Pinpoint the cell where the given text exists, returning its (x, y) midpoint coordinate. 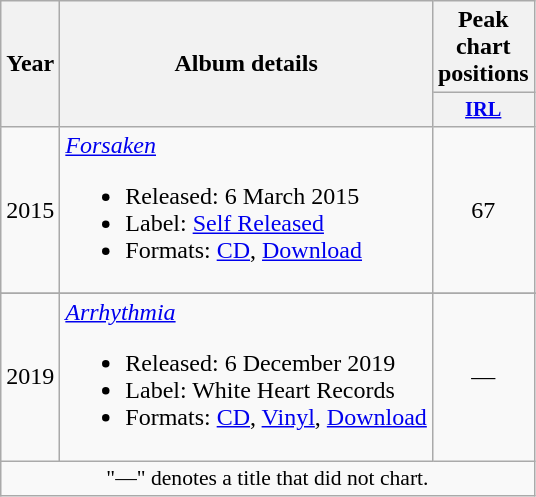
Peak chart positions (483, 47)
Year (30, 64)
2015 (30, 210)
"—" denotes a title that did not chart. (268, 479)
ForsakenReleased: 6 March 2015Label: Self ReleasedFormats: CD, Download (246, 210)
67 (483, 210)
2019 (30, 378)
Album details (246, 64)
ArrhythmiaReleased: 6 December 2019Label: White Heart RecordsFormats: CD, Vinyl, Download (246, 378)
— (483, 378)
IRL (483, 110)
